Return the (X, Y) coordinate for the center point of the cell that contains the specified text.  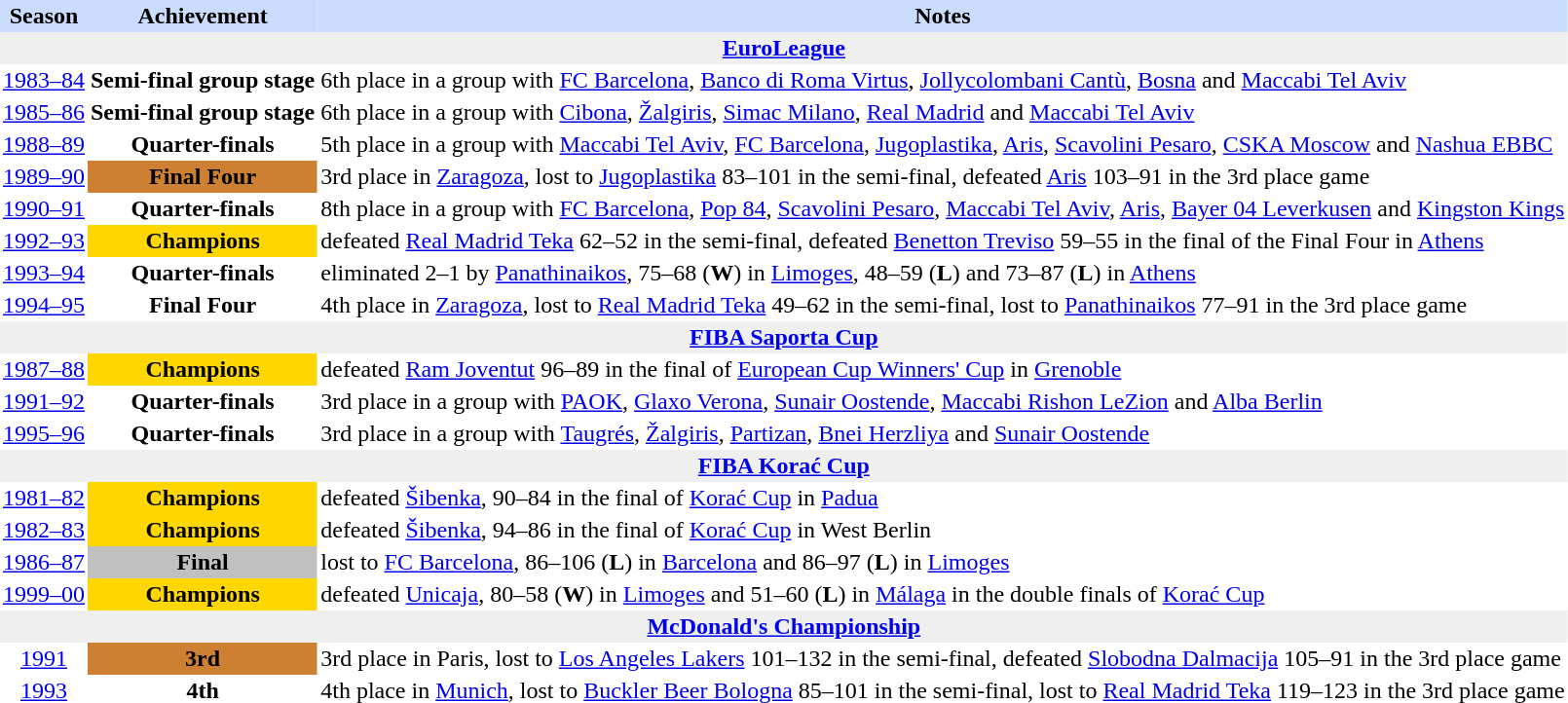
3rd place in Paris, lost to Los Angeles Lakers 101–132 in the semi-final, defeated Slobodna Dalmacija 105–91 in the 3rd place game (943, 658)
Season (44, 16)
6th place in a group with Cibona, Žalgiris, Simac Milano, Real Madrid and Maccabi Tel Aviv (943, 113)
EuroLeague (784, 49)
3rd place in a group with Taugrés, Žalgiris, Partizan, Bnei Herzliya and Sunair Oostende (943, 434)
1995–96 (44, 434)
3rd place in Zaragoza, lost to Jugoplastika 83–101 in the semi-final, defeated Aris 103–91 in the 3rd place game (943, 177)
1981–82 (44, 499)
3rd (203, 658)
1993–94 (44, 273)
lost to FC Barcelona, 86–106 (L) in Barcelona and 86–97 (L) in Limoges (943, 563)
Final (203, 563)
1983–84 (44, 80)
1991 (44, 658)
defeated Unicaja, 80–58 (W) in Limoges and 51–60 (L) in Málaga in the double finals of Korać Cup (943, 594)
FIBA Saporta Cup (784, 337)
eliminated 2–1 by Panathinaikos, 75–68 (W) in Limoges, 48–59 (L) and 73–87 (L) in Athens (943, 273)
defeated Real Madrid Teka 62–52 in the semi-final, defeated Benetton Treviso 59–55 in the final of the Final Four in Athens (943, 241)
5th place in a group with Maccabi Tel Aviv, FC Barcelona, Jugoplastika, Aris, Scavolini Pesaro, CSKA Moscow and Nashua EBBC (943, 144)
Notes (943, 16)
1985–86 (44, 113)
1992–93 (44, 241)
McDonald's Championship (784, 627)
1982–83 (44, 530)
1989–90 (44, 177)
8th place in a group with FC Barcelona, Pop 84, Scavolini Pesaro, Maccabi Tel Aviv, Aris, Bayer 04 Leverkusen and Kingston Kings (943, 208)
Achievement (203, 16)
1994–95 (44, 306)
1986–87 (44, 563)
6th place in a group with FC Barcelona, Banco di Roma Virtus, Jollycolombani Cantù, Bosna and Maccabi Tel Aviv (943, 80)
3rd place in a group with PAOK, Glaxo Verona, Sunair Oostende, Maccabi Rishon LeZion and Alba Berlin (943, 401)
FIBA Korać Cup (784, 465)
defeated Ram Joventut 96–89 in the final of European Cup Winners' Cup in Grenoble (943, 370)
1991–92 (44, 401)
defeated Šibenka, 90–84 in the final of Korać Cup in Padua (943, 499)
1988–89 (44, 144)
defeated Šibenka, 94–86 in the final of Korać Cup in West Berlin (943, 530)
4th place in Zaragoza, lost to Real Madrid Teka 49–62 in the semi-final, lost to Panathinaikos 77–91 in the 3rd place game (943, 306)
1990–91 (44, 208)
1999–00 (44, 594)
1987–88 (44, 370)
